For the text-containing cell, return its midpoint in [X, Y] coordinate format. 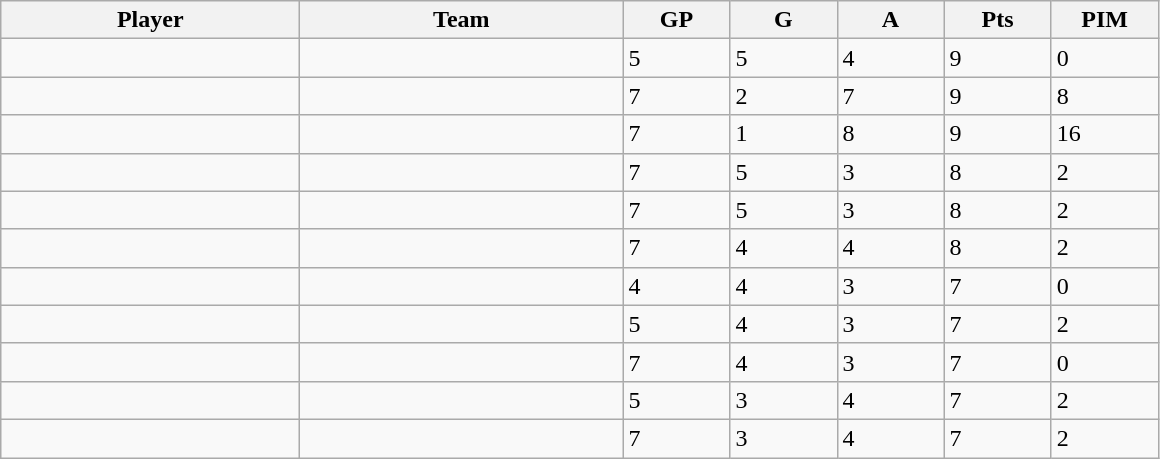
G [784, 20]
A [890, 20]
Team [462, 20]
GP [676, 20]
Pts [998, 20]
16 [1104, 134]
1 [784, 134]
Player [150, 20]
PIM [1104, 20]
